Identify which cell holds the provided text, then report its [x, y] central coordinate. 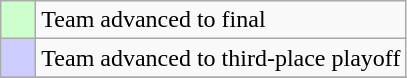
Team advanced to third-place playoff [221, 58]
Team advanced to final [221, 20]
